Find where the given text appears and provide that cell's center as [X, Y] coordinate. 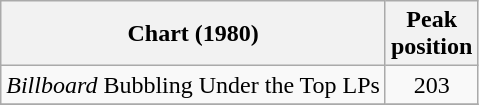
Chart (1980) [194, 34]
203 [431, 85]
Peakposition [431, 34]
Billboard Bubbling Under the Top LPs [194, 85]
